Capture the cell that displays the provided text and extract its (X, Y) central coordinate. 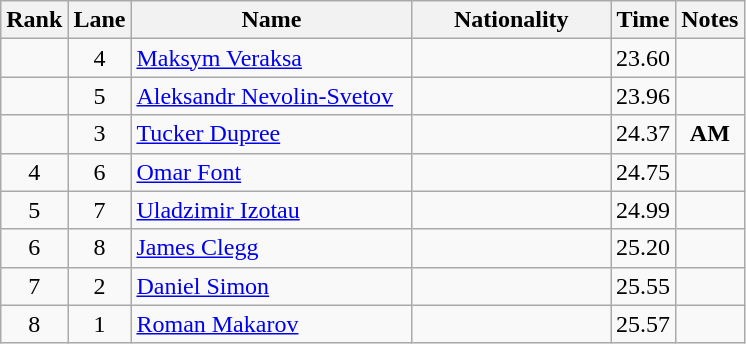
3 (100, 134)
Uladzimir Izotau (272, 210)
Daniel Simon (272, 286)
25.20 (644, 248)
Name (272, 20)
24.99 (644, 210)
1 (100, 324)
AM (710, 134)
25.55 (644, 286)
24.75 (644, 172)
Omar Font (272, 172)
Maksym Veraksa (272, 58)
Aleksandr Nevolin-Svetov (272, 96)
25.57 (644, 324)
24.37 (644, 134)
Time (644, 20)
Rank (34, 20)
2 (100, 286)
Nationality (512, 20)
23.60 (644, 58)
Roman Makarov (272, 324)
Tucker Dupree (272, 134)
Lane (100, 20)
James Clegg (272, 248)
23.96 (644, 96)
Notes (710, 20)
